Pinpoint the cell where the given text exists, returning its (x, y) midpoint coordinate. 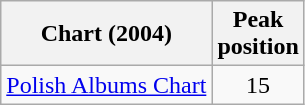
Chart (2004) (106, 34)
15 (258, 85)
Peakposition (258, 34)
Polish Albums Chart (106, 85)
